For the text-containing cell, return its midpoint in (X, Y) coordinate format. 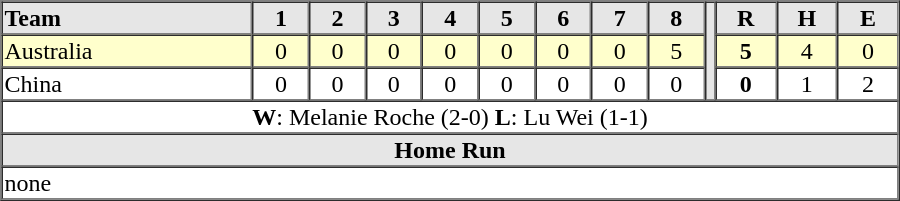
Home Run (450, 150)
China (128, 84)
W: Melanie Roche (2-0) L: Lu Wei (1-1) (450, 116)
8 (676, 18)
R (746, 18)
E (868, 18)
H (806, 18)
Team (128, 18)
3 (394, 18)
7 (620, 18)
none (450, 182)
6 (563, 18)
Australia (128, 50)
